From the cell containing the given text, extract its center point as [x, y] coordinate. 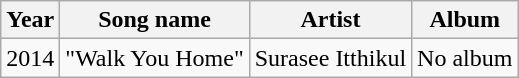
Year [30, 20]
Artist [330, 20]
"Walk You Home" [154, 58]
Song name [154, 20]
Album [465, 20]
Surasee Itthikul [330, 58]
2014 [30, 58]
No album [465, 58]
